Scan for the cell matching the given text and deliver its [x, y] coordinate at center. 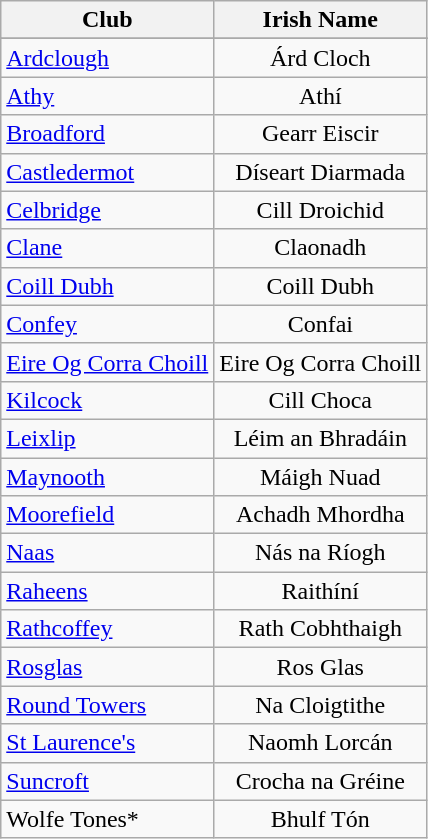
Rath Cobhthaigh [320, 629]
Cill Choca [320, 400]
St Laurence's [108, 743]
Suncroft [108, 781]
Kilcock [108, 400]
Achadh Mhordha [320, 515]
Athy [108, 96]
Clane [108, 248]
Raheens [108, 591]
Ros Glas [320, 667]
Crocha na Gréine [320, 781]
Round Towers [108, 705]
Naas [108, 553]
Maynooth [108, 477]
Bhulf Tón [320, 819]
Rathcoffey [108, 629]
Máigh Nuad [320, 477]
Nás na Ríogh [320, 553]
Árd Cloch [320, 58]
Claonadh [320, 248]
Broadford [108, 134]
Cill Droichid [320, 210]
Raithíní [320, 591]
Club [108, 20]
Leixlip [108, 438]
Celbridge [108, 210]
Rosglas [108, 667]
Confai [320, 324]
Castledermot [108, 172]
Ardclough [108, 58]
Irish Name [320, 20]
Naomh Lorcán [320, 743]
Gearr Eiscir [320, 134]
Athí [320, 96]
Na Cloigtithe [320, 705]
Léim an Bhradáin [320, 438]
Wolfe Tones* [108, 819]
Díseart Diarmada [320, 172]
Confey [108, 324]
Moorefield [108, 515]
